Output the (X, Y) coordinate of the center of the cell containing the given text.  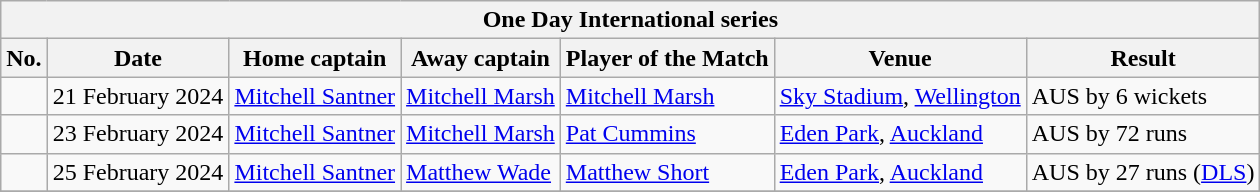
Away captain (481, 58)
21 February 2024 (138, 96)
Pat Cummins (667, 134)
One Day International series (630, 20)
Date (138, 58)
23 February 2024 (138, 134)
Sky Stadium, Wellington (900, 96)
AUS by 6 wickets (1143, 96)
25 February 2024 (138, 172)
Result (1143, 58)
Home captain (315, 58)
AUS by 72 runs (1143, 134)
No. (24, 58)
Matthew Short (667, 172)
Venue (900, 58)
AUS by 27 runs (DLS) (1143, 172)
Matthew Wade (481, 172)
Player of the Match (667, 58)
